Determine the (x, y) coordinate at the center of the cell enclosing the given text.  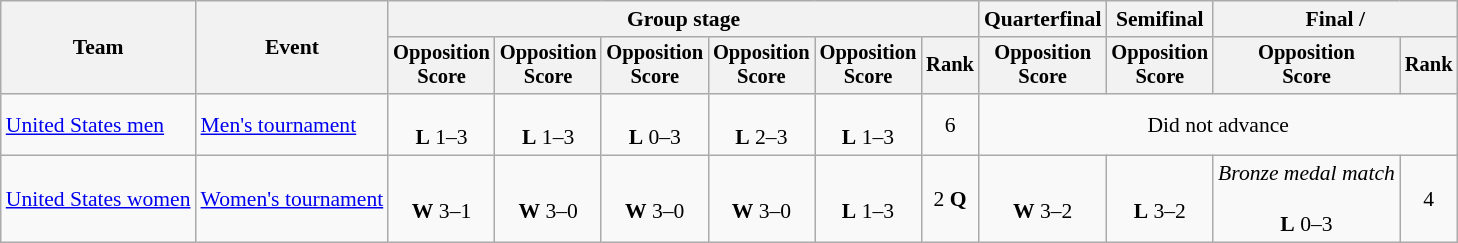
Event (292, 48)
L 3–2 (1160, 200)
L 0–3 (654, 124)
Team (98, 48)
Bronze medal matchL 0–3 (1306, 200)
Semifinal (1160, 19)
Women's tournament (292, 200)
Quarterfinal (1043, 19)
6 (950, 124)
W 3–1 (442, 200)
W 3–2 (1043, 200)
United States men (98, 124)
Did not advance (1218, 124)
Final / (1335, 19)
Group stage (684, 19)
2 Q (950, 200)
United States women (98, 200)
L 2–3 (762, 124)
4 (1429, 200)
Men's tournament (292, 124)
